Return [X, Y] of the center of cell containing provided text 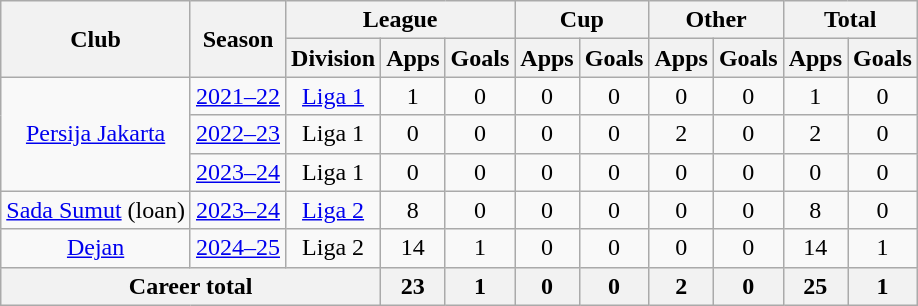
Division [334, 58]
2022–23 [238, 134]
2024–25 [238, 248]
Career total [191, 286]
Dejan [96, 248]
23 [413, 286]
2021–22 [238, 96]
Club [96, 39]
Persija Jakarta [96, 134]
Cup [582, 20]
League [400, 20]
Sada Sumut (loan) [96, 210]
Total [850, 20]
Season [238, 39]
Other [716, 20]
25 [815, 286]
